Capture the cell that displays the provided text and extract its [X, Y] central coordinate. 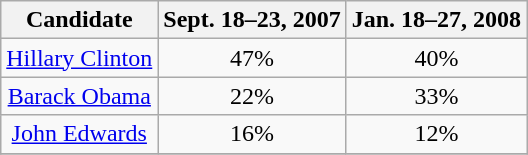
12% [436, 134]
40% [436, 58]
Barack Obama [80, 96]
47% [252, 58]
16% [252, 134]
Candidate [80, 20]
33% [436, 96]
John Edwards [80, 134]
22% [252, 96]
Sept. 18–23, 2007 [252, 20]
Hillary Clinton [80, 58]
Jan. 18–27, 2008 [436, 20]
